Capture the cell that displays the provided text and extract its [X, Y] central coordinate. 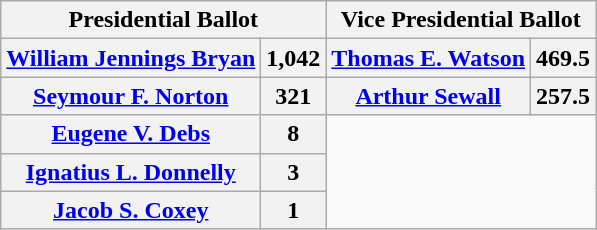
Thomas E. Watson [428, 58]
257.5 [564, 96]
1 [294, 210]
Ignatius L. Donnelly [131, 172]
Eugene V. Debs [131, 134]
8 [294, 134]
Seymour F. Norton [131, 96]
321 [294, 96]
Presidential Ballot [164, 20]
3 [294, 172]
Vice Presidential Ballot [461, 20]
William Jennings Bryan [131, 58]
1,042 [294, 58]
469.5 [564, 58]
Arthur Sewall [428, 96]
Jacob S. Coxey [131, 210]
